Return the [x, y] coordinate for the center point of the cell that contains the specified text.  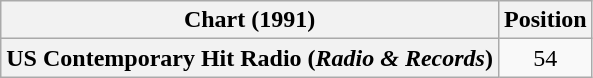
54 [545, 58]
Chart (1991) [250, 20]
US Contemporary Hit Radio (Radio & Records) [250, 58]
Position [545, 20]
